Search for the cell housing the specified text and yield its [x, y] center coordinate. 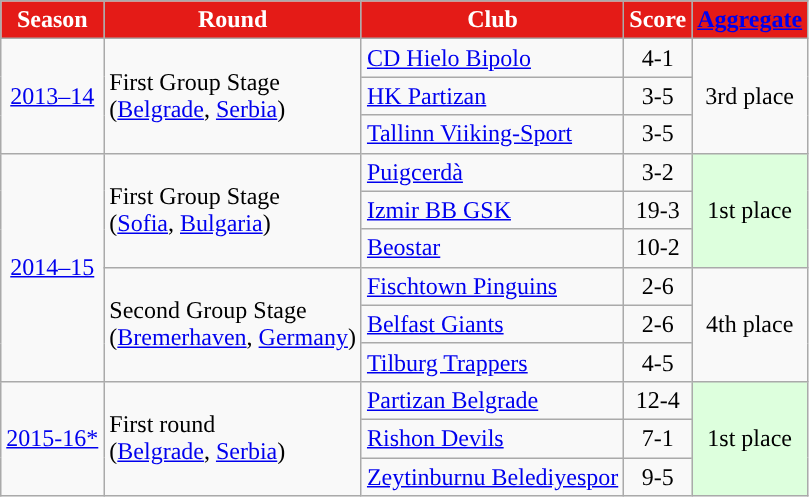
4-1 [658, 58]
Rishon Devils [492, 438]
First Group Stage(Sofia, Bulgaria) [233, 210]
2013–14 [52, 96]
2014–15 [52, 267]
7-1 [658, 438]
Zeytinburnu Belediyespor [492, 477]
Round [233, 20]
Tilburg Trappers [492, 362]
Season [52, 20]
Fischtown Pinguins [492, 286]
10-2 [658, 248]
3rd place [750, 96]
4th place [750, 324]
Beostar [492, 248]
Partizan Belgrade [492, 400]
Second Group Stage(Bremerhaven, Germany) [233, 324]
First Group Stage(Belgrade, Serbia) [233, 96]
Aggregate [750, 20]
4-5 [658, 362]
Tallinn Viiking-Sport [492, 134]
Puigcerdà [492, 172]
HK Partizan [492, 96]
19-3 [658, 210]
3-2 [658, 172]
9-5 [658, 477]
CD Hielo Bipolo [492, 58]
Izmir BB GSK [492, 210]
12-4 [658, 400]
Score [658, 20]
First round(Belgrade, Serbia) [233, 438]
2015-16* [52, 438]
Club [492, 20]
Belfast Giants [492, 324]
